From the cell containing the given text, extract its center point as [X, Y] coordinate. 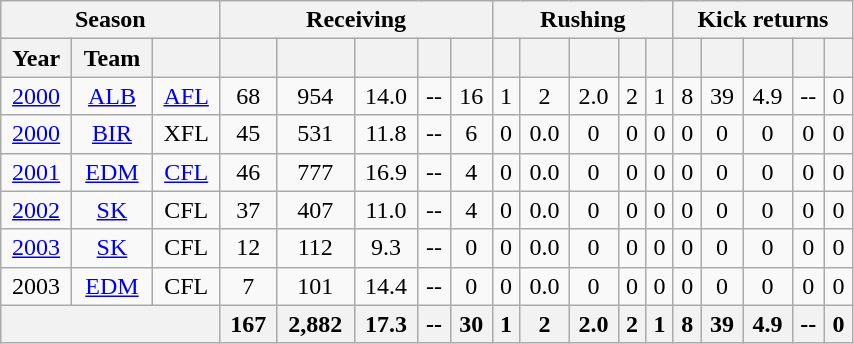
12 [248, 248]
Season [110, 20]
Team [112, 58]
2,882 [315, 324]
14.4 [386, 286]
46 [248, 172]
AFL [186, 96]
68 [248, 96]
45 [248, 134]
7 [248, 286]
30 [471, 324]
14.0 [386, 96]
6 [471, 134]
167 [248, 324]
BIR [112, 134]
37 [248, 210]
9.3 [386, 248]
112 [315, 248]
XFL [186, 134]
101 [315, 286]
11.8 [386, 134]
Rushing [582, 20]
Receiving [356, 20]
11.0 [386, 210]
16 [471, 96]
407 [315, 210]
777 [315, 172]
Kick returns [762, 20]
2001 [36, 172]
2002 [36, 210]
531 [315, 134]
16.9 [386, 172]
ALB [112, 96]
17.3 [386, 324]
954 [315, 96]
Year [36, 58]
